Capture the cell that displays the provided text and extract its (X, Y) central coordinate. 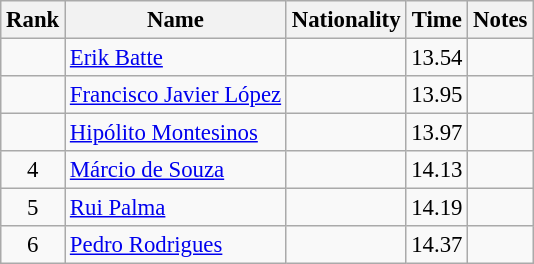
6 (33, 245)
5 (33, 208)
Márcio de Souza (176, 170)
4 (33, 170)
14.13 (437, 170)
Rank (33, 20)
Time (437, 20)
13.95 (437, 95)
13.97 (437, 133)
Francisco Javier López (176, 95)
14.19 (437, 208)
14.37 (437, 245)
Name (176, 20)
Erik Batte (176, 58)
Notes (500, 20)
Rui Palma (176, 208)
Nationality (346, 20)
Pedro Rodrigues (176, 245)
13.54 (437, 58)
Hipólito Montesinos (176, 133)
